Search for the cell housing the specified text and yield its (x, y) center coordinate. 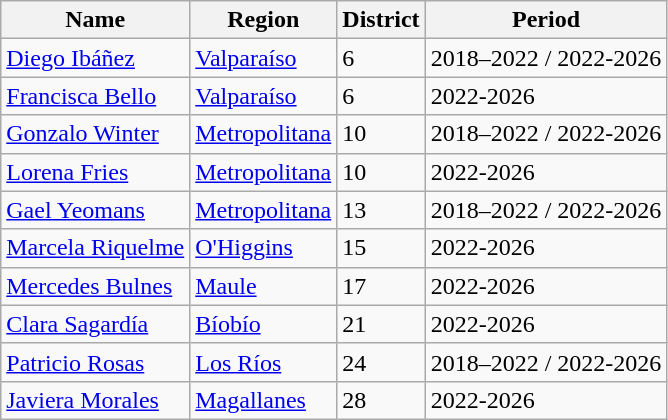
Clara Sagardía (96, 324)
Patricio Rosas (96, 362)
Marcela Riquelme (96, 248)
Name (96, 20)
O'Higgins (264, 248)
Javiera Morales (96, 400)
Gael Yeomans (96, 210)
15 (381, 248)
21 (381, 324)
Bíobío (264, 324)
Maule (264, 286)
District (381, 20)
Gonzalo Winter (96, 134)
28 (381, 400)
Francisca Bello (96, 96)
17 (381, 286)
Magallanes (264, 400)
Region (264, 20)
13 (381, 210)
Period (546, 20)
Diego Ibáñez (96, 58)
24 (381, 362)
Lorena Fries (96, 172)
Mercedes Bulnes (96, 286)
Los Ríos (264, 362)
